Provide the (x, y) coordinate of the cell's center where the given text is located.  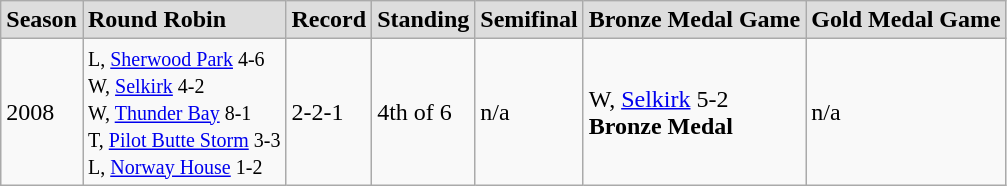
Record (329, 20)
2-2-1 (329, 112)
Round Robin (184, 20)
Season (42, 20)
2008 (42, 112)
Standing (424, 20)
Gold Medal Game (906, 20)
4th of 6 (424, 112)
W, Selkirk 5-2Bronze Medal (694, 112)
Bronze Medal Game (694, 20)
Semifinal (529, 20)
L, Sherwood Park 4-6W, Selkirk 4-2W, Thunder Bay 8-1T, Pilot Butte Storm 3-3L, Norway House 1-2 (184, 112)
